Search for the cell housing the specified text and yield its (x, y) center coordinate. 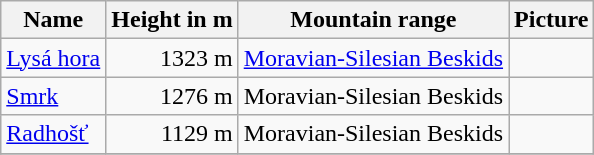
Picture (552, 20)
Height in m (172, 20)
Mountain range (373, 20)
1129 m (172, 134)
Lysá hora (54, 58)
Radhošť (54, 134)
1276 m (172, 96)
Name (54, 20)
Smrk (54, 96)
1323 m (172, 58)
